For the text-containing cell, return its midpoint in (X, Y) coordinate format. 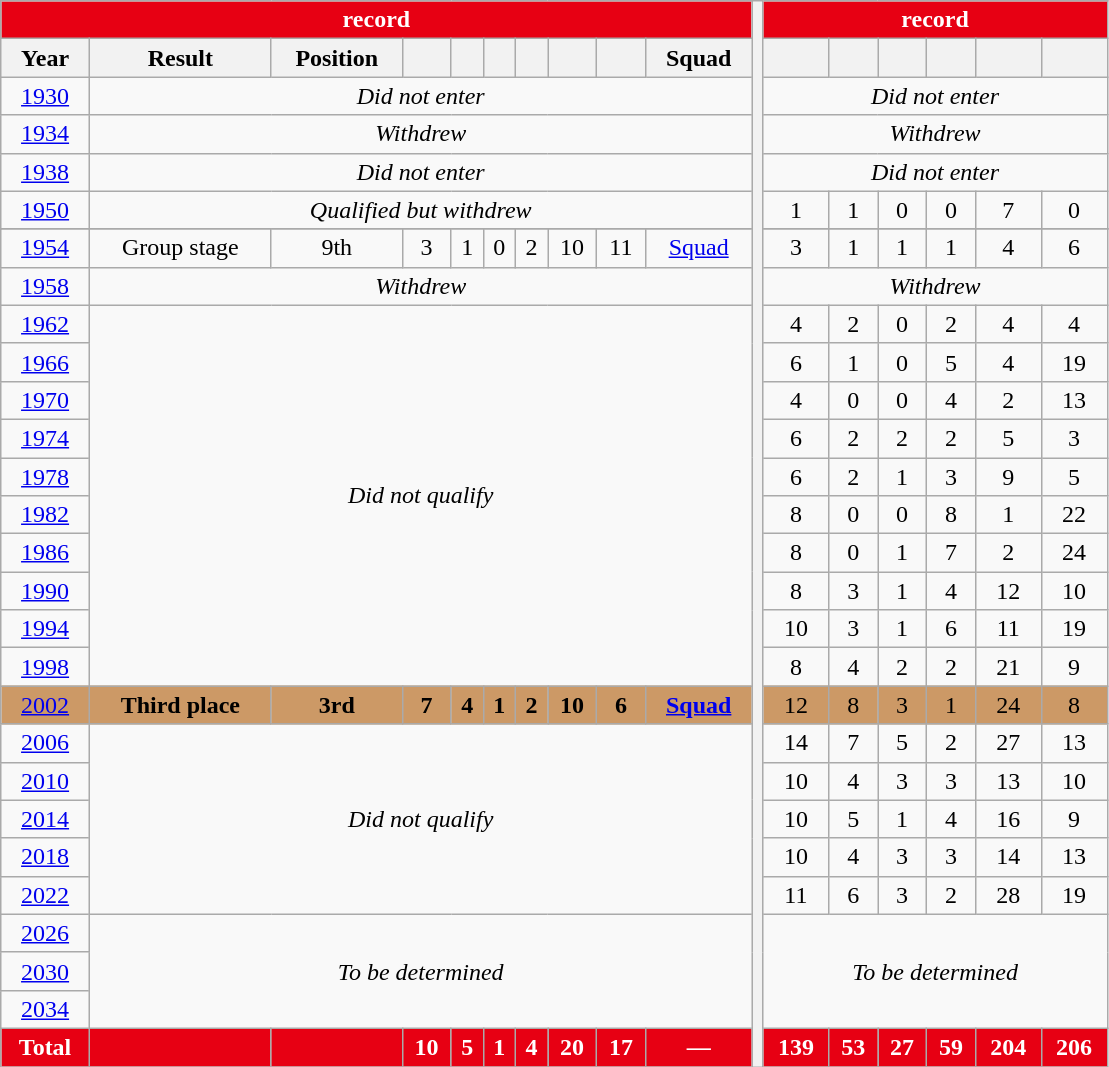
1938 (46, 172)
2010 (46, 781)
9th (336, 248)
28 (1008, 895)
16 (1008, 819)
1958 (46, 286)
Qualified but withdrew (420, 210)
204 (1008, 1047)
2026 (46, 933)
3rd (336, 705)
2006 (46, 743)
17 (620, 1047)
2002 (46, 705)
Third place (180, 705)
Position (336, 58)
21 (1008, 667)
1982 (46, 515)
1970 (46, 400)
1930 (46, 96)
1934 (46, 134)
1978 (46, 477)
2022 (46, 895)
206 (1074, 1047)
2030 (46, 971)
1950 (46, 210)
2034 (46, 1009)
139 (796, 1047)
Result (180, 58)
1986 (46, 553)
59 (952, 1047)
53 (854, 1047)
1990 (46, 591)
— (698, 1047)
1966 (46, 362)
1962 (46, 324)
1998 (46, 667)
1974 (46, 438)
2018 (46, 857)
Year (46, 58)
1994 (46, 629)
22 (1074, 515)
1954 (46, 248)
Total (46, 1047)
Group stage (180, 248)
20 (572, 1047)
2014 (46, 819)
